Return [x, y] of the center of cell containing provided text 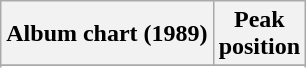
Peakposition [259, 34]
Album chart (1989) [107, 34]
